Scan for the cell matching the given text and deliver its (x, y) coordinate at center. 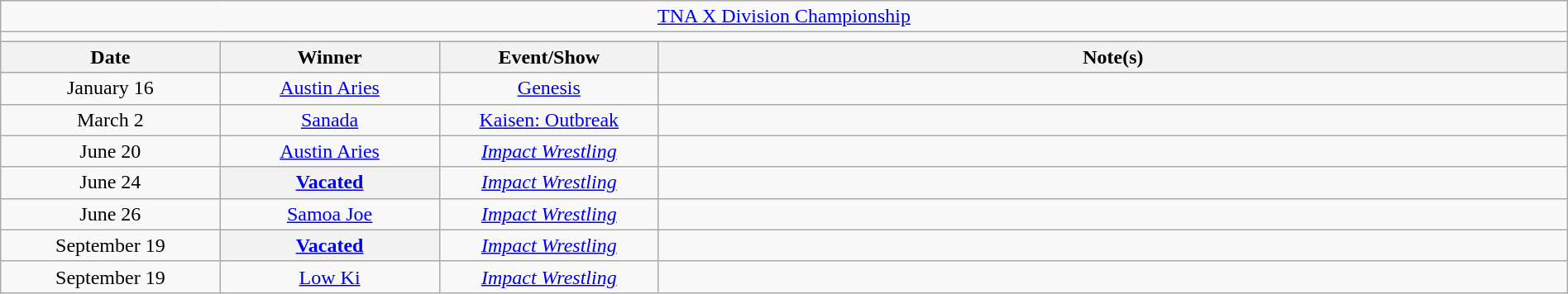
Samoa Joe (329, 214)
TNA X Division Championship (784, 17)
June 26 (111, 214)
January 16 (111, 88)
Low Ki (329, 277)
Event/Show (549, 57)
Note(s) (1113, 57)
June 24 (111, 183)
Date (111, 57)
Sanada (329, 120)
Kaisen: Outbreak (549, 120)
Winner (329, 57)
March 2 (111, 120)
June 20 (111, 151)
Genesis (549, 88)
